Find where the given text appears and provide that cell's center as [X, Y] coordinate. 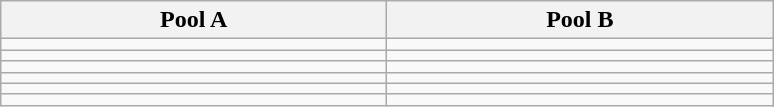
Pool B [580, 20]
Pool A [194, 20]
